Capture the cell that displays the provided text and extract its [X, Y] central coordinate. 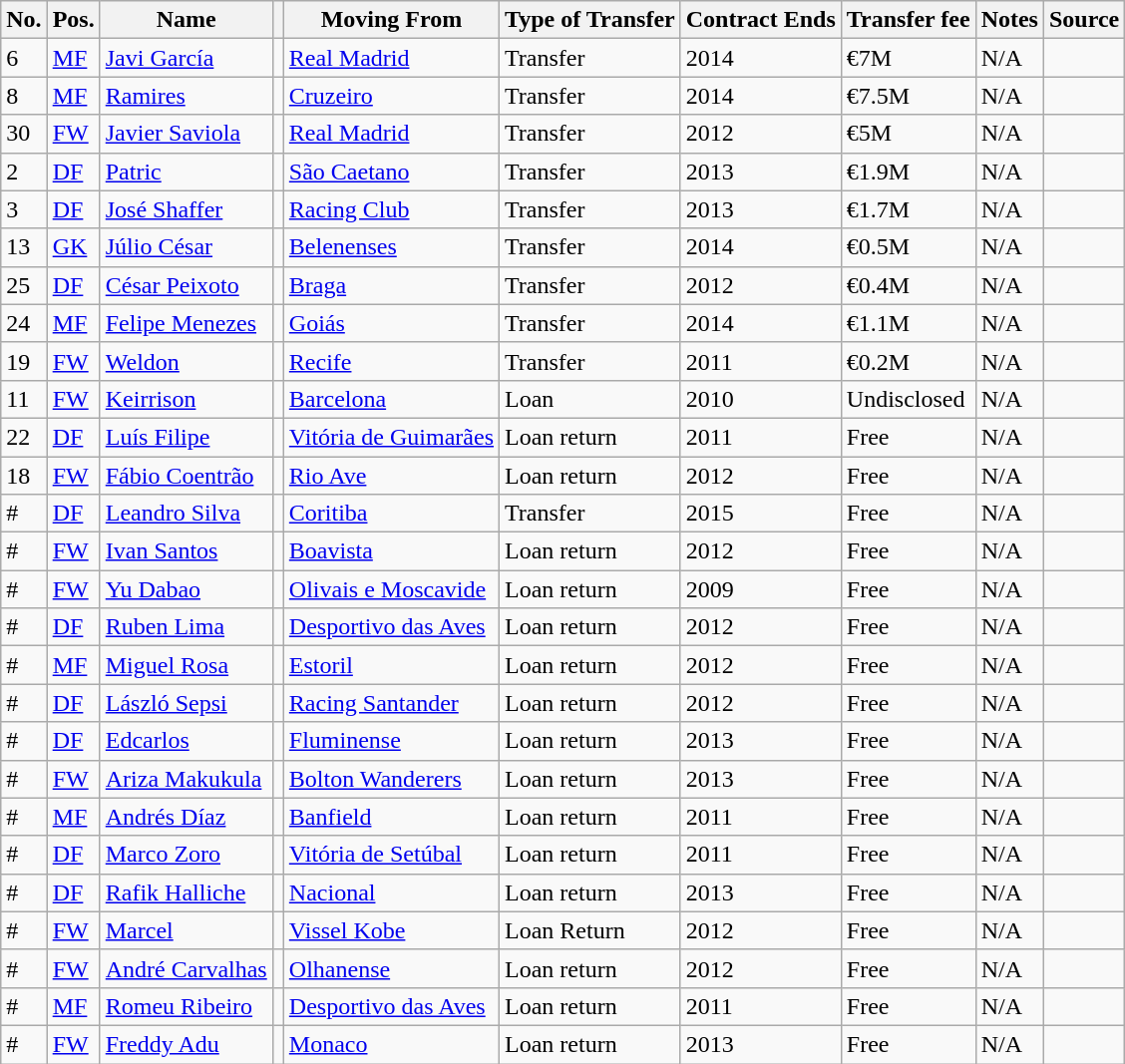
Luís Filipe [186, 437]
Transfer fee [908, 20]
Romeu Ribeiro [186, 1006]
Marco Zoro [186, 855]
Goiás [391, 323]
Name [186, 20]
Júlio César [186, 247]
25 [24, 285]
Vitória de Guimarães [391, 437]
Banfield [391, 817]
Miguel Rosa [186, 665]
Cruzeiro [391, 96]
8 [24, 96]
Ariza Makukula [186, 779]
Notes [1009, 20]
€7.5M [908, 96]
Recife [391, 361]
Estoril [391, 665]
Racing Club [391, 209]
Olhanense [391, 968]
€1.9M [908, 172]
2015 [760, 514]
César Peixoto [186, 285]
André Carvalhas [186, 968]
Keirrison [186, 399]
Ruben Lima [186, 627]
22 [24, 437]
Coritiba [391, 514]
São Caetano [391, 172]
Barcelona [391, 399]
€0.2M [908, 361]
Rafik Halliche [186, 892]
€1.1M [908, 323]
Ramires [186, 96]
Moving From [391, 20]
Patric [186, 172]
Monaco [391, 1044]
Javi García [186, 58]
€0.4M [908, 285]
2 [24, 172]
Vitória de Setúbal [391, 855]
Rio Ave [391, 476]
Pos. [74, 20]
11 [24, 399]
Type of Transfer [590, 20]
Olivais e Moscavide [391, 589]
Andrés Díaz [186, 817]
19 [24, 361]
3 [24, 209]
Racing Santander [391, 703]
Edcarlos [186, 741]
Felipe Menezes [186, 323]
GK [74, 247]
Fluminense [391, 741]
18 [24, 476]
13 [24, 247]
Weldon [186, 361]
Ivan Santos [186, 551]
Braga [391, 285]
Source [1083, 20]
2009 [760, 589]
Leandro Silva [186, 514]
Yu Dabao [186, 589]
Loan [590, 399]
Contract Ends [760, 20]
Javier Saviola [186, 134]
2010 [760, 399]
José Shaffer [186, 209]
László Sepsi [186, 703]
€1.7M [908, 209]
30 [24, 134]
Loan Return [590, 930]
Vissel Kobe [391, 930]
€0.5M [908, 247]
Bolton Wanderers [391, 779]
Nacional [391, 892]
Belenenses [391, 247]
€7M [908, 58]
€5M [908, 134]
6 [24, 58]
Boavista [391, 551]
Undisclosed [908, 399]
Marcel [186, 930]
Freddy Adu [186, 1044]
Fábio Coentrão [186, 476]
No. [24, 20]
24 [24, 323]
